Scan for the cell matching the given text and deliver its (x, y) coordinate at center. 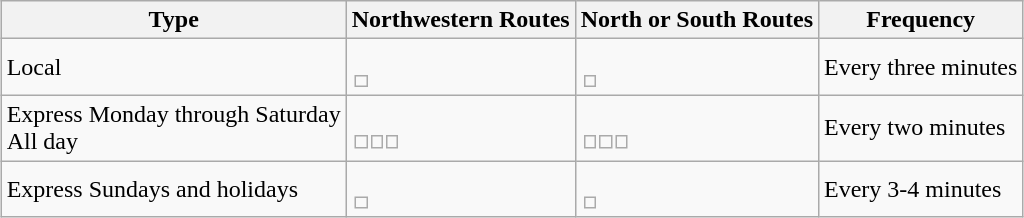
Northwestern Routes (460, 20)
Frequency (921, 20)
Type (174, 20)
North or South Routes (696, 20)
Express Sundays and holidays (174, 188)
Local (174, 68)
Every three minutes (921, 68)
Every 3-4 minutes (921, 188)
Express Monday through SaturdayAll day (174, 128)
Every two minutes (921, 128)
